Extract the [X, Y] coordinate from the center of the cell holding the provided text.  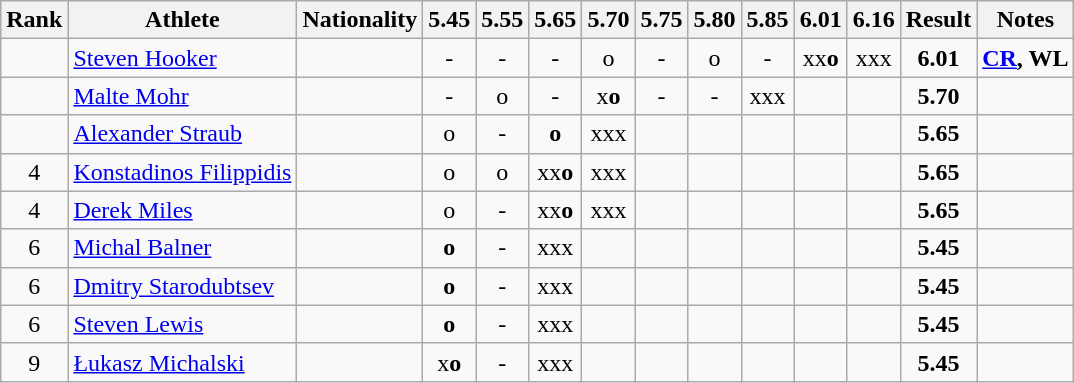
CR, WL [1026, 58]
6.16 [874, 20]
Nationality [360, 20]
Konstadinos Filippidis [182, 172]
Steven Lewis [182, 324]
Michal Balner [182, 248]
5.85 [768, 20]
Steven Hooker [182, 58]
Rank [34, 20]
Dmitry Starodubtsev [182, 286]
Alexander Straub [182, 134]
Athlete [182, 20]
Notes [1026, 20]
5.80 [714, 20]
5.55 [502, 20]
Łukasz Michalski [182, 362]
Derek Miles [182, 210]
Result [938, 20]
9 [34, 362]
Malte Mohr [182, 96]
5.75 [662, 20]
